Search for the cell housing the specified text and yield its (x, y) center coordinate. 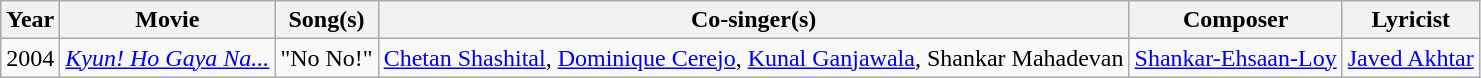
Song(s) (326, 20)
Co-singer(s) (754, 20)
"No No!" (326, 58)
Shankar-Ehsaan-Loy (1236, 58)
Movie (168, 20)
Javed Akhtar (1410, 58)
2004 (30, 58)
Kyun! Ho Gaya Na... (168, 58)
Lyricist (1410, 20)
Chetan Shashital, Dominique Cerejo, Kunal Ganjawala, Shankar Mahadevan (754, 58)
Composer (1236, 20)
Year (30, 20)
